Capture the cell that displays the provided text and extract its (X, Y) central coordinate. 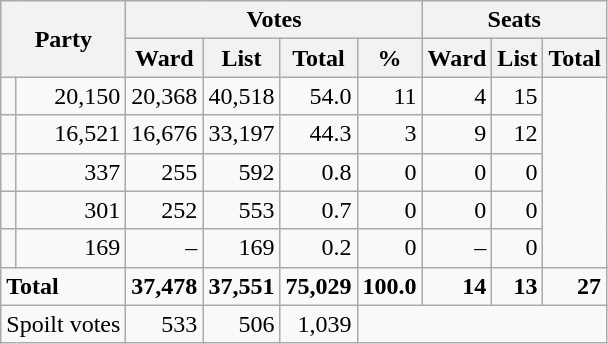
337 (70, 172)
3 (390, 134)
0.2 (318, 248)
506 (242, 324)
75,029 (318, 286)
301 (70, 210)
16,521 (70, 134)
40,518 (242, 96)
16,676 (164, 134)
255 (164, 172)
100.0 (390, 286)
0.8 (318, 172)
0.7 (318, 210)
Party (64, 39)
Seats (514, 20)
Spoilt votes (64, 324)
20,150 (70, 96)
13 (518, 286)
54.0 (318, 96)
12 (518, 134)
37,478 (164, 286)
14 (457, 286)
1,039 (318, 324)
553 (242, 210)
20,368 (164, 96)
592 (242, 172)
33,197 (242, 134)
Votes (274, 20)
533 (164, 324)
9 (457, 134)
15 (518, 96)
% (390, 58)
252 (164, 210)
11 (390, 96)
27 (575, 286)
44.3 (318, 134)
4 (457, 96)
37,551 (242, 286)
